Locate the cell with the specified text and output its [X, Y] center coordinate. 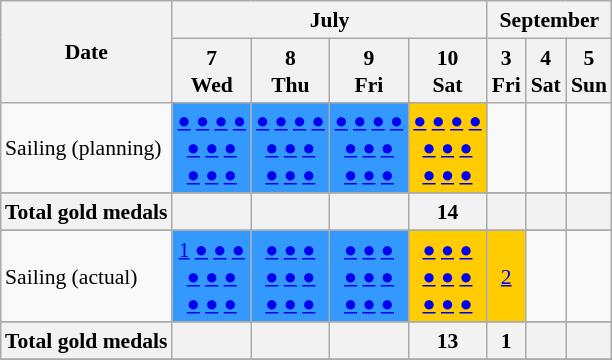
14 [448, 212]
Date [86, 52]
10Sat [448, 70]
1 ● ● ●● ● ●● ● ● [212, 276]
4Sat [546, 70]
9Fri [370, 70]
5Sun [589, 70]
September [550, 20]
Sailing (actual) [86, 276]
3Fri [506, 70]
8Thu [290, 70]
7Wed [212, 70]
13 [448, 340]
Sailing (planning) [86, 148]
1 [506, 340]
July [329, 20]
2 [506, 276]
